Capture the cell that displays the provided text and extract its (x, y) central coordinate. 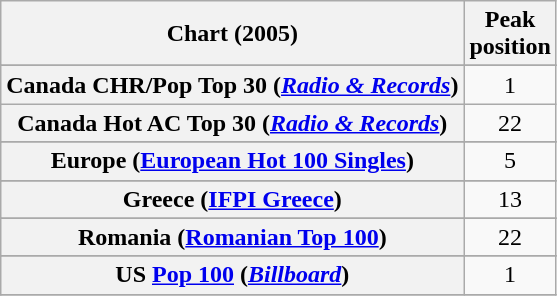
Romania (Romanian Top 100) (232, 237)
Greece (IFPI Greece) (232, 199)
Europe (European Hot 100 Singles) (232, 161)
13 (510, 199)
5 (510, 161)
Canada CHR/Pop Top 30 (Radio & Records) (232, 85)
Chart (2005) (232, 34)
Canada Hot AC Top 30 (Radio & Records) (232, 123)
Peakposition (510, 34)
US Pop 100 (Billboard) (232, 275)
